From the cell containing the given text, extract its center point as [X, Y] coordinate. 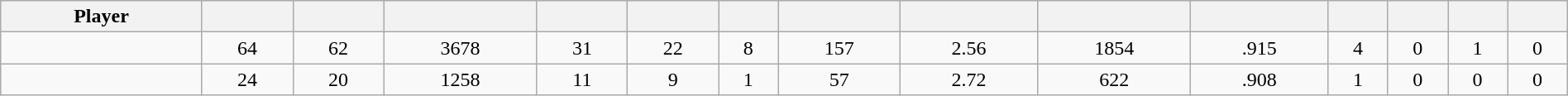
9 [673, 79]
11 [582, 79]
57 [839, 79]
31 [582, 48]
2.56 [968, 48]
4 [1358, 48]
62 [338, 48]
20 [338, 79]
2.72 [968, 79]
622 [1115, 79]
157 [839, 48]
24 [247, 79]
3678 [460, 48]
1258 [460, 79]
1854 [1115, 48]
.915 [1260, 48]
8 [748, 48]
.908 [1260, 79]
64 [247, 48]
22 [673, 48]
Player [101, 17]
